From the cell containing the given text, extract its center point as [X, Y] coordinate. 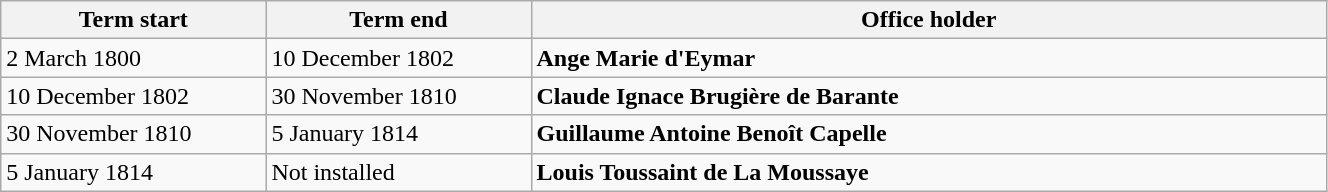
Louis Toussaint de La Moussaye [928, 172]
Term start [134, 20]
Term end [398, 20]
Ange Marie d'Eymar [928, 58]
Claude Ignace Brugière de Barante [928, 96]
Office holder [928, 20]
Not installed [398, 172]
Guillaume Antoine Benoît Capelle [928, 134]
2 March 1800 [134, 58]
